Return [X, Y] of the center of cell containing provided text 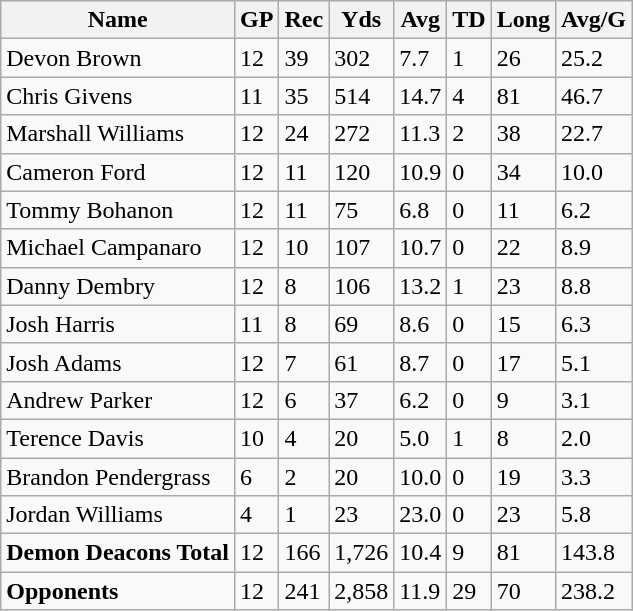
23.0 [420, 515]
35 [304, 96]
22 [523, 248]
Brandon Pendergrass [118, 477]
272 [362, 134]
22.7 [594, 134]
514 [362, 96]
11.3 [420, 134]
25.2 [594, 58]
Cameron Ford [118, 172]
Name [118, 20]
26 [523, 58]
TD [469, 20]
Jordan Williams [118, 515]
Demon Deacons Total [118, 553]
10.4 [420, 553]
10.9 [420, 172]
24 [304, 134]
17 [523, 362]
1,726 [362, 553]
13.2 [420, 286]
46.7 [594, 96]
241 [304, 591]
107 [362, 248]
39 [304, 58]
6.3 [594, 324]
120 [362, 172]
75 [362, 210]
14.7 [420, 96]
Yds [362, 20]
Opponents [118, 591]
29 [469, 591]
11.9 [420, 591]
5.0 [420, 438]
6.8 [420, 210]
34 [523, 172]
5.1 [594, 362]
3.1 [594, 400]
Chris Givens [118, 96]
Michael Campanaro [118, 248]
19 [523, 477]
2.0 [594, 438]
7 [304, 362]
38 [523, 134]
8.8 [594, 286]
10.7 [420, 248]
Tommy Bohanon [118, 210]
GP [256, 20]
238.2 [594, 591]
106 [362, 286]
2,858 [362, 591]
Terence Davis [118, 438]
3.3 [594, 477]
166 [304, 553]
143.8 [594, 553]
7.7 [420, 58]
Avg [420, 20]
Devon Brown [118, 58]
302 [362, 58]
70 [523, 591]
Josh Adams [118, 362]
37 [362, 400]
8.6 [420, 324]
8.7 [420, 362]
Josh Harris [118, 324]
61 [362, 362]
Rec [304, 20]
Marshall Williams [118, 134]
15 [523, 324]
69 [362, 324]
5.8 [594, 515]
Andrew Parker [118, 400]
Avg/G [594, 20]
Danny Dembry [118, 286]
Long [523, 20]
8.9 [594, 248]
